Pinpoint the cell where the given text exists, returning its (x, y) midpoint coordinate. 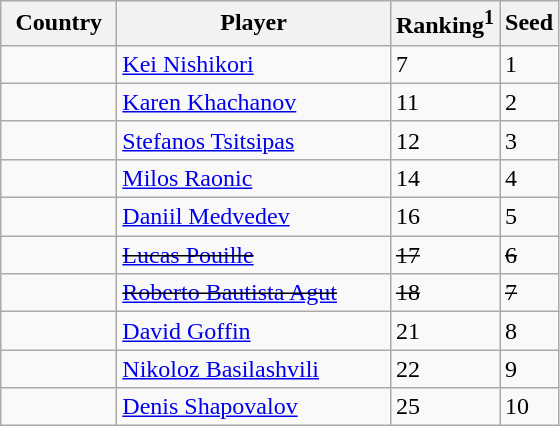
14 (444, 178)
8 (530, 331)
Country (59, 24)
11 (444, 102)
10 (530, 407)
Denis Shapovalov (254, 407)
1 (530, 64)
Stefanos Tsitsipas (254, 140)
Ranking1 (444, 24)
Kei Nishikori (254, 64)
18 (444, 293)
3 (530, 140)
Seed (530, 24)
25 (444, 407)
Nikoloz Basilashvili (254, 369)
22 (444, 369)
Player (254, 24)
2 (530, 102)
David Goffin (254, 331)
21 (444, 331)
12 (444, 140)
4 (530, 178)
6 (530, 255)
Daniil Medvedev (254, 217)
17 (444, 255)
Milos Raonic (254, 178)
9 (530, 369)
Roberto Bautista Agut (254, 293)
Lucas Pouille (254, 255)
5 (530, 217)
Karen Khachanov (254, 102)
16 (444, 217)
